Find where the given text appears and provide that cell's center as (x, y) coordinate. 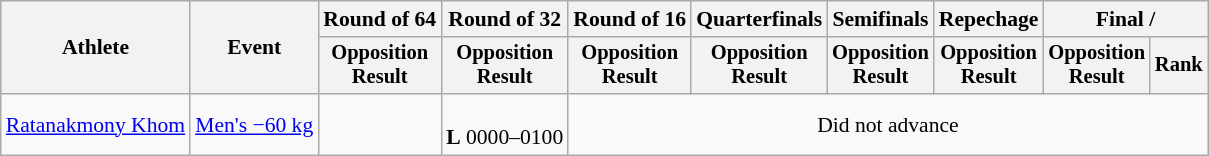
Semifinals (880, 19)
Event (254, 48)
Final / (1125, 19)
Rank (1179, 66)
L 0000–0100 (504, 124)
Round of 32 (504, 19)
Round of 16 (630, 19)
Ratanakmony Khom (96, 124)
Men's −60 kg (254, 124)
Round of 64 (380, 19)
Repechage (989, 19)
Quarterfinals (759, 19)
Did not advance (888, 124)
Athlete (96, 48)
